From the cell containing the given text, extract its center point as (X, Y) coordinate. 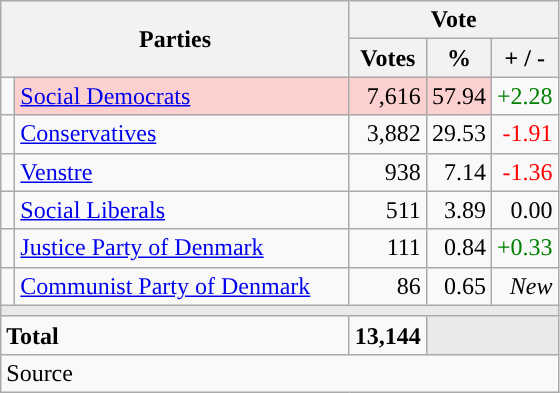
-1.91 (524, 134)
Venstre (182, 172)
Parties (176, 39)
13,144 (388, 335)
% (458, 58)
Total (176, 335)
Conservatives (182, 134)
Votes (388, 58)
Social Liberals (182, 210)
New (524, 286)
511 (388, 210)
29.53 (458, 134)
+0.33 (524, 248)
7,616 (388, 96)
3.89 (458, 210)
938 (388, 172)
0.00 (524, 210)
7.14 (458, 172)
Source (280, 373)
Communist Party of Denmark (182, 286)
111 (388, 248)
86 (388, 286)
57.94 (458, 96)
+2.28 (524, 96)
0.84 (458, 248)
-1.36 (524, 172)
Justice Party of Denmark (182, 248)
+ / - (524, 58)
3,882 (388, 134)
Social Democrats (182, 96)
0.65 (458, 286)
Vote (454, 20)
